Determine the (X, Y) coordinate at the center of the cell enclosing the given text.  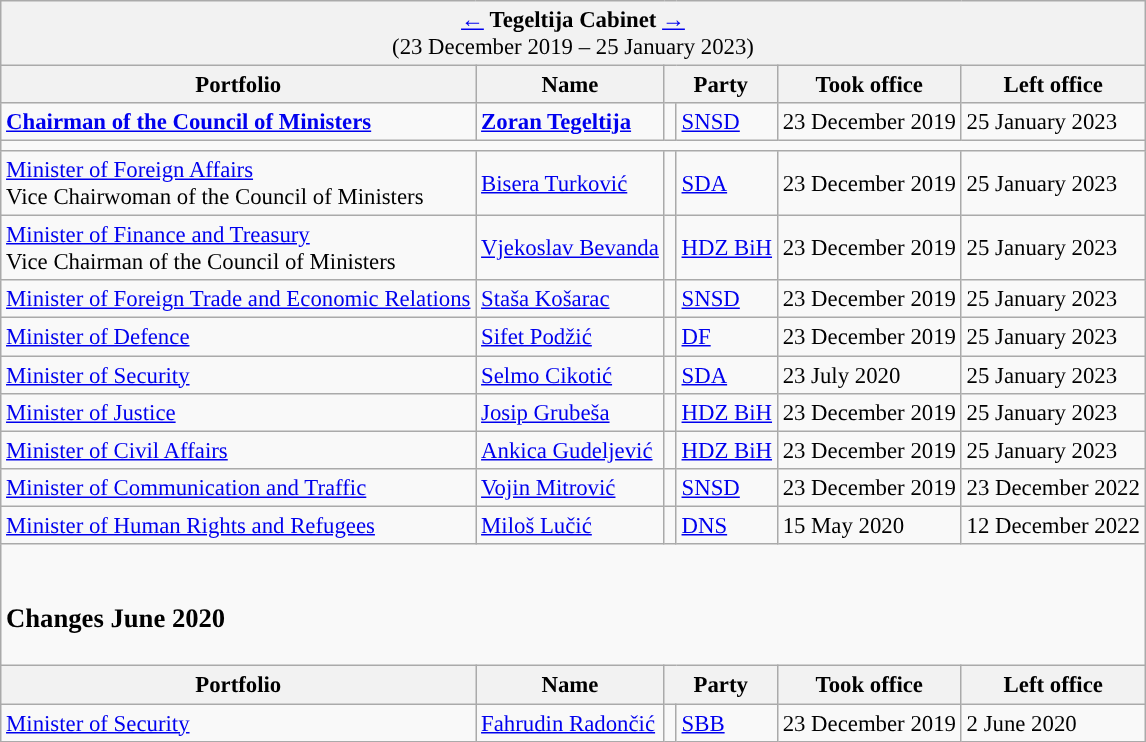
Minister of Communication and Traffic (238, 487)
Vjekoslav Bevanda (570, 248)
23 December 2022 (1053, 487)
Selmo Cikotić (570, 375)
Vojin Mitrović (570, 487)
Minister of Foreign Affairs Vice Chairwoman of the Council of Ministers (238, 184)
Ankica Gudeljević (570, 450)
Sifet Podžić (570, 337)
Zoran Tegeltija (570, 122)
Staša Košarac (570, 299)
Minister of Foreign Trade and Economic Relations (238, 299)
Fahrudin Radončić (570, 723)
Minister of Justice (238, 412)
Minister of Civil Affairs (238, 450)
Josip Grubeša (570, 412)
Minister of Finance and Treasury Vice Chairman of the Council of Ministers (238, 248)
Bisera Turković (570, 184)
15 May 2020 (869, 525)
← Tegeltija Cabinet → (23 December 2019 – 25 January 2023) (573, 34)
Minister of Defence (238, 337)
SBB (726, 723)
Changes June 2020 (573, 605)
Miloš Lučić (570, 525)
2 June 2020 (1053, 723)
23 July 2020 (869, 375)
12 December 2022 (1053, 525)
DF (726, 337)
Chairman of the Council of Ministers (238, 122)
DNS (726, 525)
Minister of Human Rights and Refugees (238, 525)
